Provide the (x, y) coordinate of the cell's center where the given text is located.  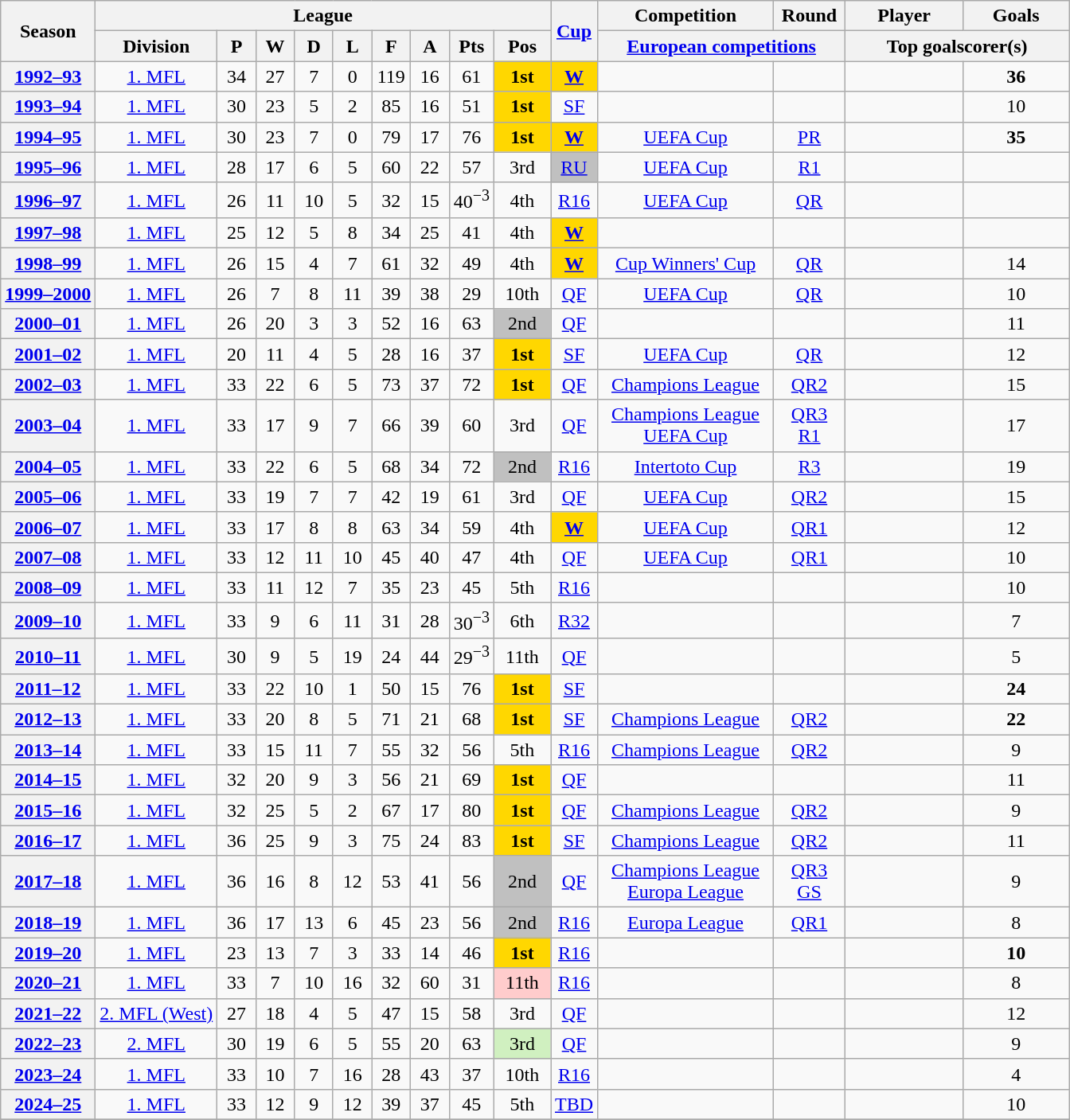
53 (392, 882)
2015–16 (48, 810)
42 (392, 497)
2009–10 (48, 621)
2017–18 (48, 882)
1996–97 (48, 201)
2018–19 (48, 923)
83 (471, 841)
2022–23 (48, 1044)
51 (471, 107)
2019–20 (48, 953)
L (352, 46)
Cup (575, 31)
D (314, 46)
League (323, 16)
66 (392, 425)
P (237, 46)
2024–25 (48, 1104)
2005–06 (48, 497)
Champions League Europa League (686, 882)
38 (430, 294)
79 (392, 137)
2000–01 (48, 324)
2008–09 (48, 587)
71 (392, 720)
Competition (686, 16)
2021–22 (48, 1013)
1998–99 (48, 263)
Champions League UEFA Cup (686, 425)
57 (471, 167)
119 (392, 76)
A (430, 46)
PR (809, 137)
Pts (471, 46)
Round (809, 16)
Pos (522, 46)
73 (392, 384)
2006–07 (48, 527)
2013–14 (48, 750)
29 (471, 294)
1999–2000 (48, 294)
1997–98 (48, 233)
40 (430, 557)
Goals (1016, 16)
1 (352, 689)
TBD (575, 1104)
Player (904, 16)
Division (156, 46)
F (392, 46)
2. MFL (West) (156, 1013)
49 (471, 263)
2011–12 (48, 689)
40−3 (471, 201)
2020–21 (48, 983)
2016–17 (48, 841)
52 (392, 324)
46 (471, 953)
30−3 (471, 621)
69 (471, 780)
European competitions (721, 46)
R1 (809, 167)
44 (430, 656)
80 (471, 810)
2014–15 (48, 780)
2002–03 (48, 384)
1995–96 (48, 167)
2007–08 (48, 557)
58 (471, 1013)
Top goalscorer(s) (957, 46)
2. MFL (156, 1044)
29−3 (471, 656)
1993–94 (48, 107)
2001–02 (48, 354)
2012–13 (48, 720)
2004–05 (48, 466)
R3 (809, 466)
2003–04 (48, 425)
75 (392, 841)
QR3 GS (809, 882)
Season (48, 31)
6th (522, 621)
85 (392, 107)
RU (575, 167)
Europa League (686, 923)
2023–24 (48, 1074)
59 (471, 527)
1992–93 (48, 76)
18 (275, 1013)
QR3 R1 (809, 425)
2010–11 (48, 656)
Intertoto Cup (686, 466)
Cup Winners' Cup (686, 263)
R32 (575, 621)
1994–95 (48, 137)
50 (392, 689)
67 (392, 810)
43 (430, 1074)
